From the cell containing the given text, extract its center point as [x, y] coordinate. 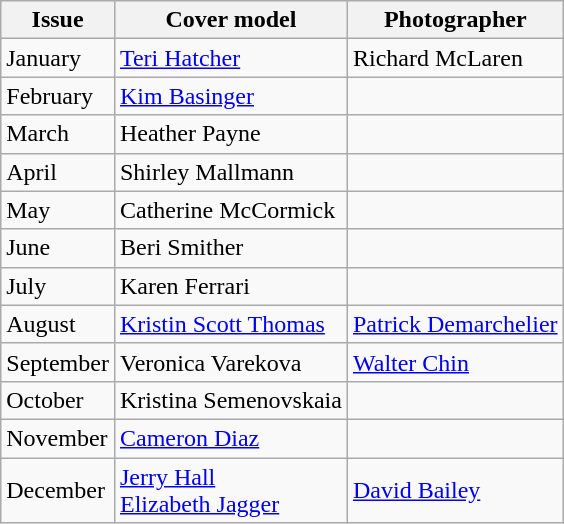
Beri Smither [230, 248]
Walter Chin [455, 362]
Karen Ferrari [230, 286]
Shirley Mallmann [230, 172]
Issue [58, 20]
May [58, 210]
November [58, 438]
Richard McLaren [455, 58]
Veronica Varekova [230, 362]
Kristin Scott Thomas [230, 324]
August [58, 324]
Heather Payne [230, 134]
Catherine McCormick [230, 210]
July [58, 286]
December [58, 490]
Photographer [455, 20]
Kim Basinger [230, 96]
October [58, 400]
March [58, 134]
June [58, 248]
Cover model [230, 20]
April [58, 172]
February [58, 96]
Cameron Diaz [230, 438]
January [58, 58]
Kristina Semenovskaia [230, 400]
Teri Hatcher [230, 58]
Patrick Demarchelier [455, 324]
September [58, 362]
David Bailey [455, 490]
Jerry Hall Elizabeth Jagger [230, 490]
